Capture the cell that displays the provided text and extract its (X, Y) central coordinate. 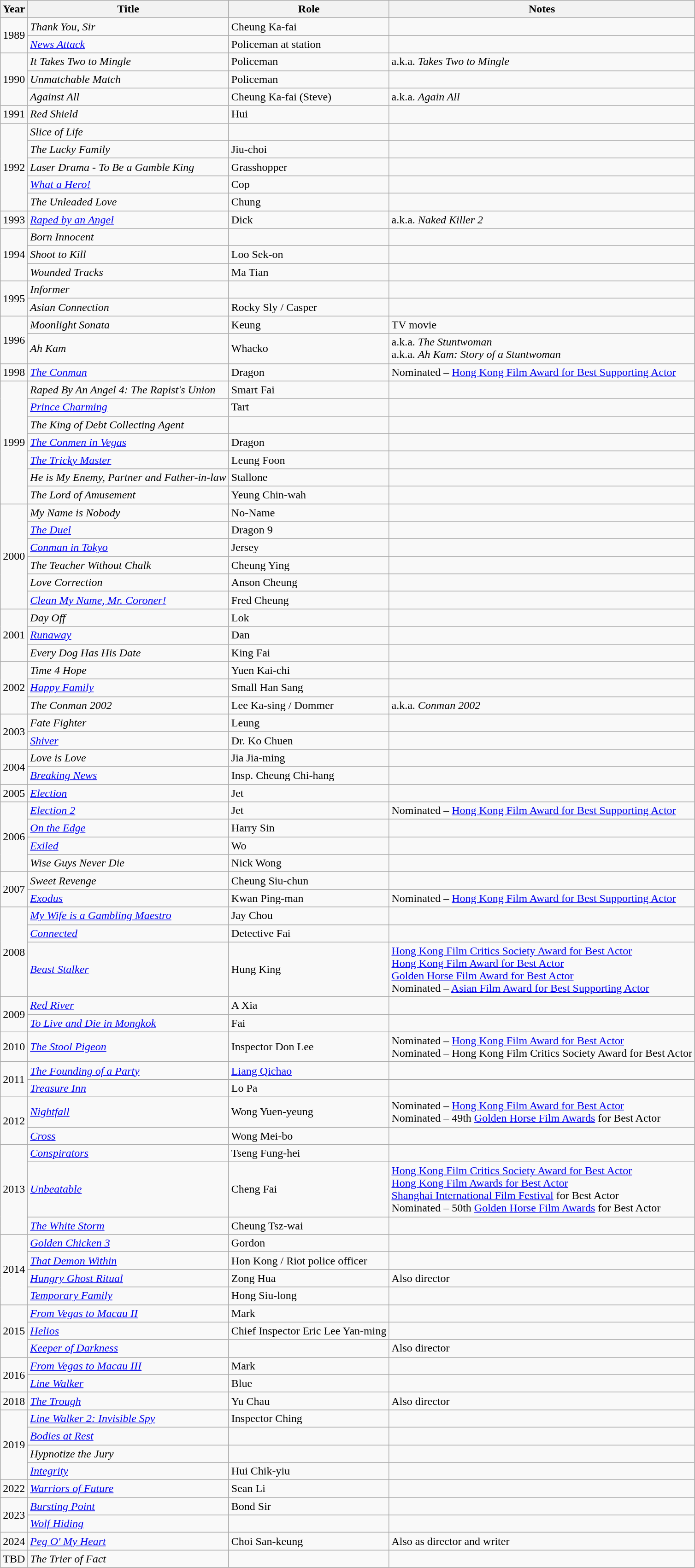
The Duel (128, 530)
Cross (128, 1135)
Slice of Life (128, 132)
Stallone (309, 477)
2012 (14, 1120)
Wong Mei-bo (309, 1135)
Shiver (128, 740)
Conspirators (128, 1153)
Wolf Hiding (128, 1524)
Hung King (309, 969)
Exiled (128, 846)
TV movie (542, 325)
a.k.a. Again All (542, 97)
1991 (14, 114)
Against All (128, 97)
Time 4 Hope (128, 670)
2002 (14, 688)
Lee Ka-sing / Dommer (309, 705)
Kwan Ping-man (309, 898)
Prince Charming (128, 407)
2008 (14, 952)
The Conman 2002 (128, 705)
Jay Chou (309, 916)
Connected (128, 933)
1999 (14, 442)
2024 (14, 1541)
Dragon 9 (309, 530)
Jiu-choi (309, 149)
The Teacher Without Chalk (128, 565)
2004 (14, 766)
2000 (14, 556)
Line Walker 2: Invisible Spy (128, 1418)
A Xia (309, 1006)
Wong Yuen-yeung (309, 1112)
Hypnotize the Jury (128, 1453)
Harry Sin (309, 828)
Cheng Fai (309, 1189)
Liang Qichao (309, 1071)
Ah Kam (128, 348)
The Trier of Fact (128, 1559)
To Live and Die in Mongkok (128, 1023)
Bursting Point (128, 1506)
2022 (14, 1489)
a.k.a. Naked Killer 2 (542, 220)
2001 (14, 635)
Chung (309, 202)
2016 (14, 1375)
Choi San-keung (309, 1541)
Shoot to Kill (128, 255)
Informer (128, 290)
2015 (14, 1331)
Tart (309, 407)
Detective Fai (309, 933)
Leung (309, 723)
Jersey (309, 548)
News Attack (128, 44)
Sweet Revenge (128, 881)
Breaking News (128, 775)
The Lucky Family (128, 149)
Wo (309, 846)
What a Hero! (128, 184)
From Vegas to Macau II (128, 1313)
Whacko (309, 348)
Hungry Ghost Ritual (128, 1278)
Nominated – Hong Kong Film Award for Best ActorNominated – Hong Kong Film Critics Society Award for Best Actor (542, 1047)
Small Han Sang (309, 688)
Integrity (128, 1471)
The Unleaded Love (128, 202)
Raped By An Angel 4: The Rapist's Union (128, 390)
Anson Cheung (309, 583)
Cheung Siu-chun (309, 881)
2009 (14, 1014)
On the Edge (128, 828)
2003 (14, 731)
The King of Debt Collecting Agent (128, 425)
Red Shield (128, 114)
Yu Chau (309, 1401)
Fate Fighter (128, 723)
Conman in Tokyo (128, 548)
1993 (14, 220)
a.k.a. The Stuntwoman a.k.a. Ah Kam: Story of a Stuntwoman (542, 348)
No-Name (309, 513)
Ma Tian (309, 272)
Happy Family (128, 688)
Title (128, 9)
2018 (14, 1401)
2013 (14, 1189)
Golden Chicken 3 (128, 1243)
TBD (14, 1559)
Zong Hua (309, 1278)
Thank You, Sir (128, 27)
Love is Love (128, 758)
Notes (542, 9)
The Tricky Master (128, 460)
Election 2 (128, 811)
Born Innocent (128, 237)
2011 (14, 1079)
Lo Pa (309, 1088)
Lok (309, 618)
Insp. Cheung Chi-hang (309, 775)
Yeung Chin-wah (309, 495)
Role (309, 9)
Laser Drama - To Be a Gamble King (128, 167)
Beast Stalker (128, 969)
Chief Inspector Eric Lee Yan-ming (309, 1331)
1992 (14, 167)
Jia Jia-ming (309, 758)
2005 (14, 793)
a.k.a. Conman 2002 (542, 705)
2006 (14, 837)
Sean Li (309, 1489)
Bond Sir (309, 1506)
Dr. Ko Chuen (309, 740)
1998 (14, 372)
Nightfall (128, 1112)
2007 (14, 889)
My Wife is a Gambling Maestro (128, 916)
The White Storm (128, 1226)
Keeper of Darkness (128, 1348)
Policeman at station (309, 44)
Unbeatable (128, 1189)
Also as director and writer (542, 1541)
Nominated – Hong Kong Film Award for Best Actor Nominated – 49th Golden Horse Film Awards for Best Actor (542, 1112)
Cop (309, 184)
2023 (14, 1515)
Tseng Fung-hei (309, 1153)
Clean My Name, Mr. Coroner! (128, 600)
Moonlight Sonata (128, 325)
Nick Wong (309, 863)
Love Correction (128, 583)
It Takes Two to Mingle (128, 62)
1995 (14, 298)
That Demon Within (128, 1261)
Warriors of Future (128, 1489)
The Conman (128, 372)
Yuen Kai-chi (309, 670)
The Stool Pigeon (128, 1047)
2010 (14, 1047)
Exodus (128, 898)
Dick (309, 220)
Dan (309, 635)
The Founding of a Party (128, 1071)
2019 (14, 1445)
Year (14, 9)
Line Walker (128, 1383)
Red River (128, 1006)
Raped by an Angel (128, 220)
He is My Enemy, Partner and Father-in-law (128, 477)
a.k.a. Takes Two to Mingle (542, 62)
Loo Sek-on (309, 255)
Cheung Ying (309, 565)
Treasure Inn (128, 1088)
Inspector Ching (309, 1418)
Fred Cheung (309, 600)
Cheung Ka-fai (309, 27)
From Vegas to Macau III (128, 1366)
Hong Siu-long (309, 1296)
Blue (309, 1383)
Hui (309, 114)
Gordon (309, 1243)
Smart Fai (309, 390)
Cheung Ka-fai (Steve) (309, 97)
The Trough (128, 1401)
2014 (14, 1270)
Election (128, 793)
Wounded Tracks (128, 272)
Rocky Sly / Casper (309, 307)
Hon Kong / Riot police officer (309, 1261)
Asian Connection (128, 307)
1996 (14, 340)
Temporary Family (128, 1296)
Cheung Tsz-wai (309, 1226)
Fai (309, 1023)
1989 (14, 35)
Leung Foon (309, 460)
Grasshopper (309, 167)
1990 (14, 79)
Day Off (128, 618)
Unmatchable Match (128, 79)
The Lord of Amusement (128, 495)
Runaway (128, 635)
1994 (14, 255)
King Fai (309, 653)
Keung (309, 325)
My Name is Nobody (128, 513)
Inspector Don Lee (309, 1047)
Peg O' My Heart (128, 1541)
Wise Guys Never Die (128, 863)
Helios (128, 1331)
Every Dog Has His Date (128, 653)
The Conmen in Vegas (128, 442)
Hui Chik-yiu (309, 1471)
Bodies at Rest (128, 1436)
